Locate the cell with the specified text and output its (X, Y) center coordinate. 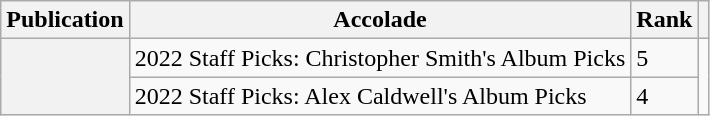
Accolade (380, 20)
2022 Staff Picks: Alex Caldwell's Album Picks (380, 96)
5 (664, 58)
Rank (664, 20)
Publication (65, 20)
4 (664, 96)
2022 Staff Picks: Christopher Smith's Album Picks (380, 58)
